Search for the cell housing the specified text and yield its (X, Y) center coordinate. 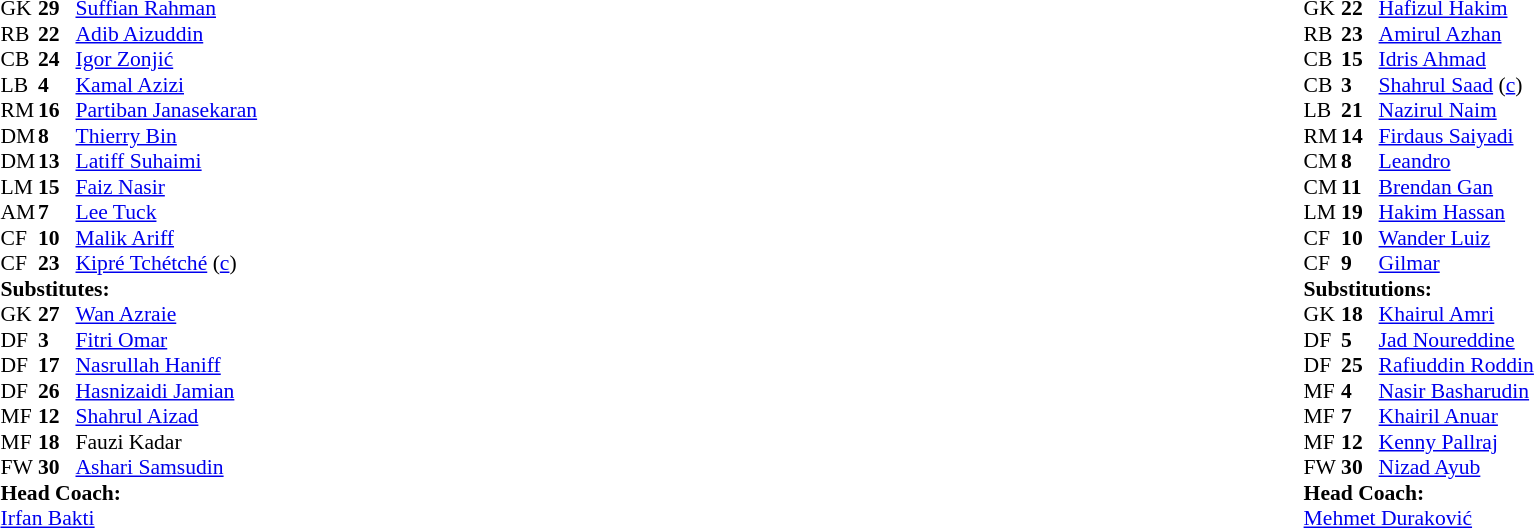
Thierry Bin (167, 136)
11 (1360, 187)
Lee Tuck (167, 213)
Wan Azraie (167, 315)
Shahrul Saad (c) (1456, 85)
Hakim Hassan (1456, 213)
Firdaus Saiyadi (1456, 136)
Khairil Anuar (1456, 417)
19 (1360, 213)
Shahrul Aizad (167, 417)
Hasnizaidi Jamian (167, 391)
Fauzi Kadar (167, 442)
13 (57, 161)
16 (57, 111)
Idris Ahmad (1456, 59)
Ashari Samsudin (167, 467)
Substitutes: (128, 289)
27 (57, 315)
17 (57, 365)
26 (57, 391)
Wander Luiz (1456, 238)
Nazirul Naim (1456, 111)
Nizad Ayub (1456, 467)
Kipré Tchétché (c) (167, 263)
Latiff Suhaimi (167, 161)
24 (57, 59)
Jad Noureddine (1456, 340)
Brendan Gan (1456, 187)
Malik Ariff (167, 238)
14 (1360, 136)
Gilmar (1456, 263)
Rafiuddin Roddin (1456, 365)
Kamal Azizi (167, 85)
Nasrullah Haniff (167, 365)
9 (1360, 263)
Amirul Azhan (1456, 34)
Igor Zonjić (167, 59)
AM (19, 213)
Leandro (1456, 161)
Nasir Basharudin (1456, 391)
Partiban Janasekaran (167, 111)
Faiz Nasir (167, 187)
21 (1360, 111)
22 (57, 34)
25 (1360, 365)
Adib Aizuddin (167, 34)
Kenny Pallraj (1456, 442)
Khairul Amri (1456, 315)
Substitutions: (1419, 289)
Fitri Omar (167, 340)
5 (1360, 340)
